Capture the cell that displays the provided text and extract its [x, y] central coordinate. 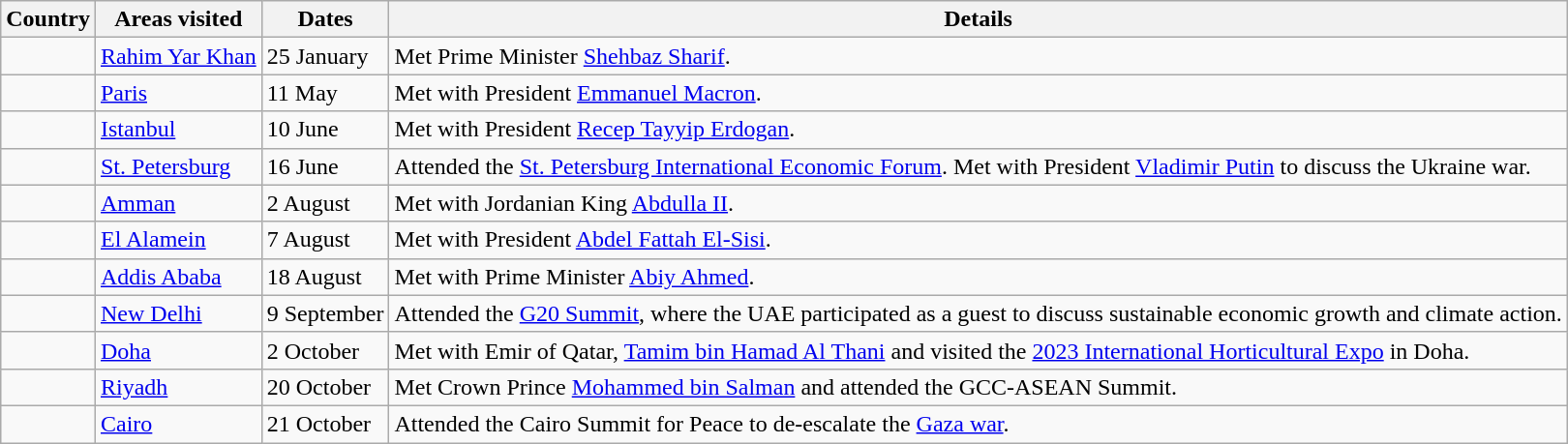
7 August [325, 240]
Met with Emir of Qatar, Tamim bin Hamad Al Thani and visited the 2023 International Horticultural Expo in Doha. [978, 350]
Met with Prime Minister Abiy Ahmed. [978, 277]
Cairo [178, 424]
New Delhi [178, 313]
21 October [325, 424]
Met with Jordanian King Abdulla II. [978, 203]
Doha [178, 350]
Riyadh [178, 387]
Istanbul [178, 130]
20 October [325, 387]
25 January [325, 56]
St. Petersburg [178, 166]
Attended the St. Petersburg International Economic Forum. Met with President Vladimir Putin to discuss the Ukraine war. [978, 166]
2 August [325, 203]
Attended the Cairo Summit for Peace to de-escalate the Gaza war. [978, 424]
Met with President Abdel Fattah El-Sisi. [978, 240]
Met with President Recep Tayyip Erdogan. [978, 130]
Country [48, 19]
Met with President Emmanuel Macron. [978, 93]
11 May [325, 93]
Rahim Yar Khan [178, 56]
Addis Ababa [178, 277]
Paris [178, 93]
Met Prime Minister Shehbaz Sharif. [978, 56]
Dates [325, 19]
Amman [178, 203]
Details [978, 19]
Areas visited [178, 19]
18 August [325, 277]
2 October [325, 350]
Met Crown Prince Mohammed bin Salman and attended the GCC-ASEAN Summit. [978, 387]
16 June [325, 166]
9 September [325, 313]
10 June [325, 130]
El Alamein [178, 240]
Attended the G20 Summit, where the UAE participated as a guest to discuss sustainable economic growth and climate action. [978, 313]
